From the cell containing the given text, extract its center point as [X, Y] coordinate. 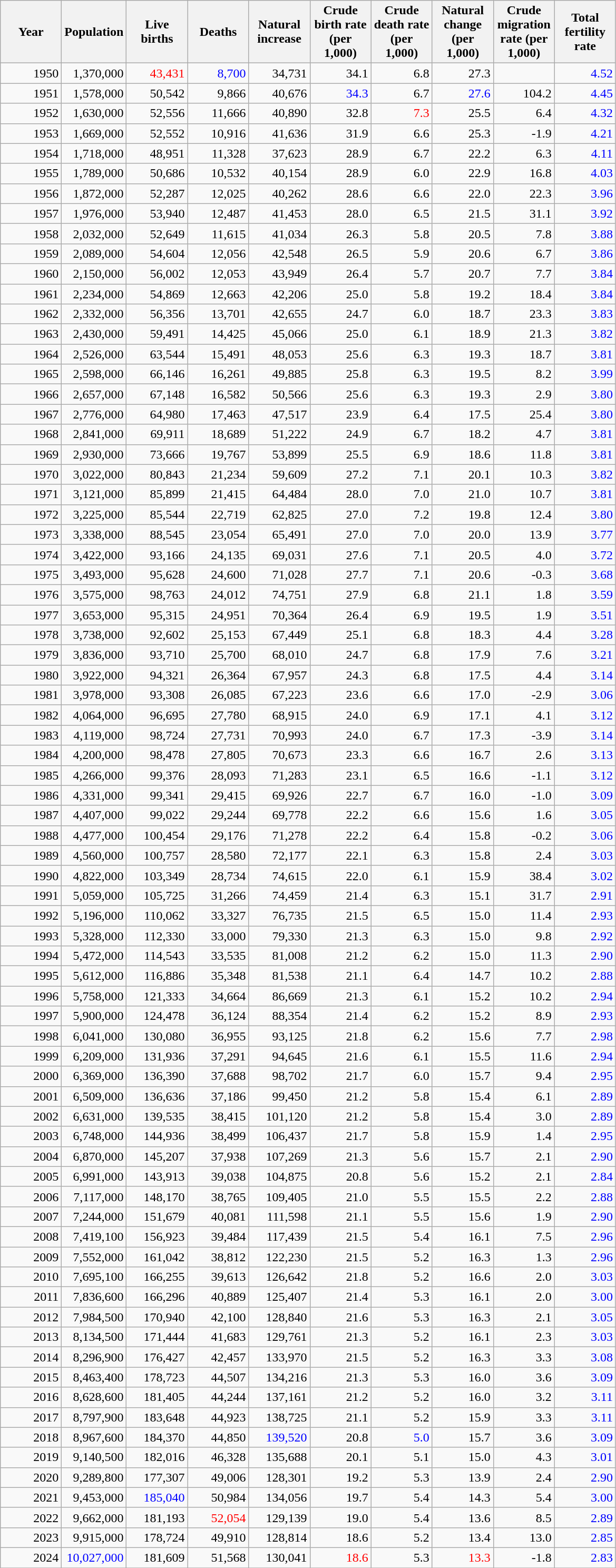
70,673 [279, 755]
13.0 [524, 1537]
23,054 [218, 534]
1.8 [524, 595]
1,370,000 [94, 73]
8.9 [524, 1016]
16,582 [218, 394]
178,723 [157, 1377]
2,657,000 [94, 394]
148,170 [157, 1196]
26.5 [340, 254]
3,653,000 [94, 615]
34,664 [218, 996]
7.3 [402, 113]
Crude birth rate (per 1,000) [340, 32]
18.2 [463, 434]
122,230 [279, 1257]
2019 [31, 1457]
6,870,000 [94, 1156]
3.08 [585, 1357]
28,093 [218, 775]
33,327 [218, 916]
139,520 [279, 1437]
8,296,900 [94, 1357]
3,922,000 [94, 675]
42,100 [218, 1317]
19.8 [463, 514]
3.77 [585, 534]
54,604 [157, 254]
10.7 [524, 494]
1978 [31, 635]
4,266,000 [94, 775]
69,926 [279, 795]
16.8 [524, 173]
33,000 [218, 936]
136,636 [157, 1096]
41,683 [218, 1337]
1.6 [524, 815]
128,840 [279, 1317]
59,491 [157, 334]
18.4 [524, 294]
18.9 [463, 334]
38,812 [218, 1257]
13,701 [218, 314]
37,623 [279, 153]
2001 [31, 1096]
23.6 [340, 695]
44,507 [218, 1377]
2.6 [524, 755]
1999 [31, 1056]
134,056 [279, 1497]
27,780 [218, 715]
11.6 [524, 1056]
67,957 [279, 675]
135,688 [279, 1457]
88,354 [279, 1016]
40,889 [218, 1297]
182,016 [157, 1457]
133,970 [279, 1357]
40,676 [279, 93]
3.96 [585, 193]
17.1 [463, 715]
8,700 [218, 73]
4,822,000 [94, 875]
63,544 [157, 354]
1995 [31, 976]
5,328,000 [94, 936]
1956 [31, 193]
1953 [31, 133]
2008 [31, 1236]
25,153 [218, 635]
1961 [31, 294]
170,940 [157, 1317]
2,032,000 [94, 233]
3,978,000 [94, 695]
24,951 [218, 615]
1,630,000 [94, 113]
32.8 [340, 113]
Natural change (per 1,000) [463, 32]
71,028 [279, 574]
125,407 [279, 1297]
67,449 [279, 635]
56,356 [157, 314]
3,225,000 [94, 514]
2,332,000 [94, 314]
40,262 [279, 193]
39,038 [218, 1176]
2020 [31, 1477]
41,034 [279, 233]
4,407,000 [94, 815]
64,484 [279, 494]
2,526,000 [94, 354]
11,615 [218, 233]
1973 [31, 534]
9,140,500 [94, 1457]
31.7 [524, 895]
34.3 [340, 93]
64,980 [157, 414]
1960 [31, 274]
130,041 [279, 1557]
15.1 [463, 895]
117,439 [279, 1236]
50,542 [157, 93]
17.9 [463, 655]
1951 [31, 93]
6,369,000 [94, 1076]
1998 [31, 1036]
42,655 [279, 314]
1962 [31, 314]
181,405 [157, 1397]
11.8 [524, 454]
1,789,000 [94, 173]
51,568 [218, 1557]
166,255 [157, 1277]
74,615 [279, 875]
Population [94, 32]
9,453,000 [94, 1497]
38,415 [218, 1116]
22.7 [340, 795]
56,002 [157, 274]
45,066 [279, 334]
17.3 [463, 735]
13.6 [463, 1517]
176,427 [157, 1357]
129,761 [279, 1337]
3,022,000 [94, 474]
1950 [31, 73]
3.59 [585, 595]
Live births [157, 32]
1981 [31, 695]
2,930,000 [94, 454]
43,949 [279, 274]
98,763 [157, 595]
12,025 [218, 193]
7,117,000 [94, 1196]
44,923 [218, 1417]
67,148 [157, 394]
2010 [31, 1277]
36,955 [218, 1036]
Crude migration rate (per 1,000) [524, 32]
1972 [31, 514]
33,535 [218, 956]
-1.0 [524, 795]
2,089,000 [94, 254]
1977 [31, 615]
69,778 [279, 815]
17,463 [218, 414]
121,333 [157, 996]
26,364 [218, 675]
98,478 [157, 755]
1.3 [524, 1257]
8,463,400 [94, 1377]
100,757 [157, 855]
1952 [31, 113]
25.1 [340, 635]
4,477,000 [94, 835]
1967 [31, 414]
171,444 [157, 1337]
131,936 [157, 1056]
12,663 [218, 294]
14,425 [218, 334]
24.3 [340, 675]
144,936 [157, 1136]
44,244 [218, 1397]
6,748,000 [94, 1136]
-0.2 [524, 835]
2000 [31, 1076]
37,186 [218, 1096]
71,278 [279, 835]
69,911 [157, 434]
14.3 [463, 1497]
16.7 [463, 755]
2015 [31, 1377]
4.21 [585, 133]
12.4 [524, 514]
13.4 [463, 1537]
1969 [31, 454]
11,328 [218, 153]
2,234,000 [94, 294]
93,125 [279, 1036]
2012 [31, 1317]
3,738,000 [94, 635]
39,484 [218, 1236]
24.9 [340, 434]
139,535 [157, 1116]
5,472,000 [94, 956]
1971 [31, 494]
130,080 [157, 1036]
9,915,000 [94, 1537]
1990 [31, 875]
4.3 [524, 1457]
2013 [31, 1337]
3,836,000 [94, 655]
101,120 [279, 1116]
6,209,000 [94, 1056]
8,967,600 [94, 1437]
2002 [31, 1116]
1994 [31, 956]
100,454 [157, 835]
5.7 [402, 274]
2009 [31, 1257]
67,223 [279, 695]
98,702 [279, 1076]
2,430,000 [94, 334]
72,177 [279, 855]
74,751 [279, 595]
34.1 [340, 73]
22.9 [463, 173]
68,010 [279, 655]
94,321 [157, 675]
2016 [31, 1397]
3.13 [585, 755]
145,207 [157, 1156]
41,453 [279, 213]
-3.9 [524, 735]
49,006 [218, 1477]
3.51 [585, 615]
50,984 [218, 1497]
114,543 [157, 956]
31.9 [340, 133]
36,124 [218, 1016]
24,012 [218, 595]
1964 [31, 354]
4.03 [585, 173]
2.92 [585, 936]
1966 [31, 394]
1974 [31, 554]
12,053 [218, 274]
26,085 [218, 695]
7.2 [402, 514]
88,545 [157, 534]
4,331,000 [94, 795]
21,415 [218, 494]
52,556 [157, 113]
40,154 [279, 173]
1963 [31, 334]
2018 [31, 1437]
1985 [31, 775]
2003 [31, 1136]
62,825 [279, 514]
5,900,000 [94, 1016]
4,560,000 [94, 855]
95,315 [157, 615]
1976 [31, 595]
2,150,000 [94, 274]
1992 [31, 916]
-2.9 [524, 695]
42,206 [279, 294]
3,422,000 [94, 554]
85,544 [157, 514]
79,330 [279, 936]
99,376 [157, 775]
1959 [31, 254]
7.5 [524, 1236]
7.8 [524, 233]
10.3 [524, 474]
8,797,900 [94, 1417]
5,059,000 [94, 895]
2024 [31, 1557]
4,119,000 [94, 735]
1957 [31, 213]
70,364 [279, 615]
166,296 [157, 1297]
1989 [31, 855]
50,686 [157, 173]
4.52 [585, 73]
178,724 [157, 1537]
151,679 [157, 1216]
27.7 [340, 574]
Natural increase [279, 32]
126,642 [279, 1277]
9.4 [524, 1076]
177,307 [157, 1477]
116,886 [157, 976]
21,234 [218, 474]
1980 [31, 675]
103,349 [157, 875]
47,517 [279, 414]
136,390 [157, 1076]
Total fertility rate [585, 32]
137,161 [279, 1397]
31,266 [218, 895]
65,491 [279, 534]
8,628,600 [94, 1397]
2,776,000 [94, 414]
44,850 [218, 1437]
5.1 [402, 1457]
1996 [31, 996]
27,731 [218, 735]
112,330 [157, 936]
6,509,000 [94, 1096]
50,566 [279, 394]
181,609 [157, 1557]
2.91 [585, 895]
104,875 [279, 1176]
59,609 [279, 474]
53,899 [279, 454]
105,725 [157, 895]
3.28 [585, 635]
71,283 [279, 775]
81,538 [279, 976]
7.6 [524, 655]
181,193 [157, 1517]
11,666 [218, 113]
43,431 [157, 73]
93,710 [157, 655]
1983 [31, 735]
2.9 [524, 394]
9,866 [218, 93]
-1.8 [524, 1557]
53,940 [157, 213]
7,695,100 [94, 1277]
1,669,000 [94, 133]
19.0 [340, 1517]
6,041,000 [94, 1036]
5.9 [402, 254]
38,765 [218, 1196]
35,348 [218, 976]
10,916 [218, 133]
99,022 [157, 815]
Deaths [218, 32]
3.0 [524, 1116]
98,724 [157, 735]
7,984,500 [94, 1317]
5.0 [402, 1437]
27,805 [218, 755]
27.9 [340, 595]
107,269 [279, 1156]
73,666 [157, 454]
1993 [31, 936]
2,598,000 [94, 374]
1975 [31, 574]
2.2 [524, 1196]
29,415 [218, 795]
41,636 [279, 133]
52,054 [218, 1517]
29,176 [218, 835]
24,600 [218, 574]
37,291 [218, 1056]
2017 [31, 1417]
2021 [31, 1497]
11.3 [524, 956]
2011 [31, 1297]
93,166 [157, 554]
54,869 [157, 294]
96,695 [157, 715]
42,457 [218, 1357]
4.11 [585, 153]
26.3 [340, 233]
104.2 [524, 93]
1,976,000 [94, 213]
16,261 [218, 374]
85,899 [157, 494]
4,200,000 [94, 755]
1988 [31, 835]
7,552,000 [94, 1257]
3,493,000 [94, 574]
2006 [31, 1196]
92,602 [157, 635]
17.0 [463, 695]
3.92 [585, 213]
95,628 [157, 574]
76,735 [279, 916]
99,450 [279, 1096]
184,370 [157, 1437]
1954 [31, 153]
Crude death rate (per 1,000) [402, 32]
5,612,000 [94, 976]
9,662,000 [94, 1517]
22.1 [340, 855]
3.21 [585, 655]
1997 [31, 1016]
Year [31, 32]
1982 [31, 715]
7,419,100 [94, 1236]
19,767 [218, 454]
1991 [31, 895]
2.83 [585, 1557]
46,328 [218, 1457]
2.84 [585, 1176]
4.32 [585, 113]
3,338,000 [94, 534]
143,913 [157, 1176]
86,669 [279, 996]
3.86 [585, 254]
1970 [31, 474]
1958 [31, 233]
10,532 [218, 173]
3.72 [585, 554]
48,053 [279, 354]
128,301 [279, 1477]
8.2 [524, 374]
15,491 [218, 354]
109,405 [279, 1196]
20.0 [463, 534]
38.4 [524, 875]
22.3 [524, 193]
49,885 [279, 374]
1984 [31, 755]
38,499 [218, 1136]
106,437 [279, 1136]
7,836,600 [94, 1297]
183,648 [157, 1417]
2.3 [524, 1337]
3.68 [585, 574]
1,872,000 [94, 193]
156,923 [157, 1236]
70,993 [279, 735]
25.8 [340, 374]
52,649 [157, 233]
28,734 [218, 875]
29,244 [218, 815]
2,841,000 [94, 434]
42,548 [279, 254]
3,121,000 [94, 494]
1987 [31, 815]
11.4 [524, 916]
3.88 [585, 233]
13.3 [463, 1557]
49,910 [218, 1537]
4.7 [524, 434]
1.4 [524, 1136]
81,008 [279, 956]
2022 [31, 1517]
24,135 [218, 554]
2005 [31, 1176]
1955 [31, 173]
2014 [31, 1357]
1968 [31, 434]
27.2 [340, 474]
-1.9 [524, 133]
68,915 [279, 715]
12,056 [218, 254]
51,222 [279, 434]
134,216 [279, 1377]
69,031 [279, 554]
4.45 [585, 93]
66,146 [157, 374]
3.02 [585, 875]
5,758,000 [94, 996]
129,139 [279, 1517]
2.98 [585, 1036]
8,134,500 [94, 1337]
1986 [31, 795]
37,938 [218, 1156]
31.1 [524, 213]
14.7 [463, 976]
9.8 [524, 936]
34,731 [279, 73]
111,598 [279, 1216]
25.4 [524, 414]
27.3 [463, 73]
-1.1 [524, 775]
5,196,000 [94, 916]
40,081 [218, 1216]
138,725 [279, 1417]
3.01 [585, 1457]
6,991,000 [94, 1176]
28.6 [340, 193]
19.7 [340, 1497]
3,575,000 [94, 595]
80,843 [157, 474]
39,613 [218, 1277]
2.85 [585, 1537]
4.0 [524, 554]
3.83 [585, 314]
1979 [31, 655]
23.9 [340, 414]
1965 [31, 374]
25.3 [463, 133]
37,688 [218, 1076]
161,042 [157, 1257]
6,631,000 [94, 1116]
52,287 [157, 193]
28,580 [218, 855]
3.99 [585, 374]
25,700 [218, 655]
99,341 [157, 795]
1,578,000 [94, 93]
7,244,000 [94, 1216]
3.2 [524, 1397]
2004 [31, 1156]
10,027,000 [94, 1557]
12,487 [218, 213]
185,040 [157, 1497]
40,890 [279, 113]
110,062 [157, 916]
74,459 [279, 895]
93,308 [157, 695]
8.5 [524, 1517]
18,689 [218, 434]
48,951 [157, 153]
52,552 [157, 133]
2007 [31, 1216]
2023 [31, 1537]
4,064,000 [94, 715]
23.1 [340, 775]
128,814 [279, 1537]
9,289,800 [94, 1477]
18.3 [463, 635]
20.7 [463, 274]
1,718,000 [94, 153]
-0.3 [524, 574]
124,478 [157, 1016]
94,645 [279, 1056]
4.1 [524, 715]
22,719 [218, 514]
